Pinpoint the cell where the given text exists, returning its [X, Y] midpoint coordinate. 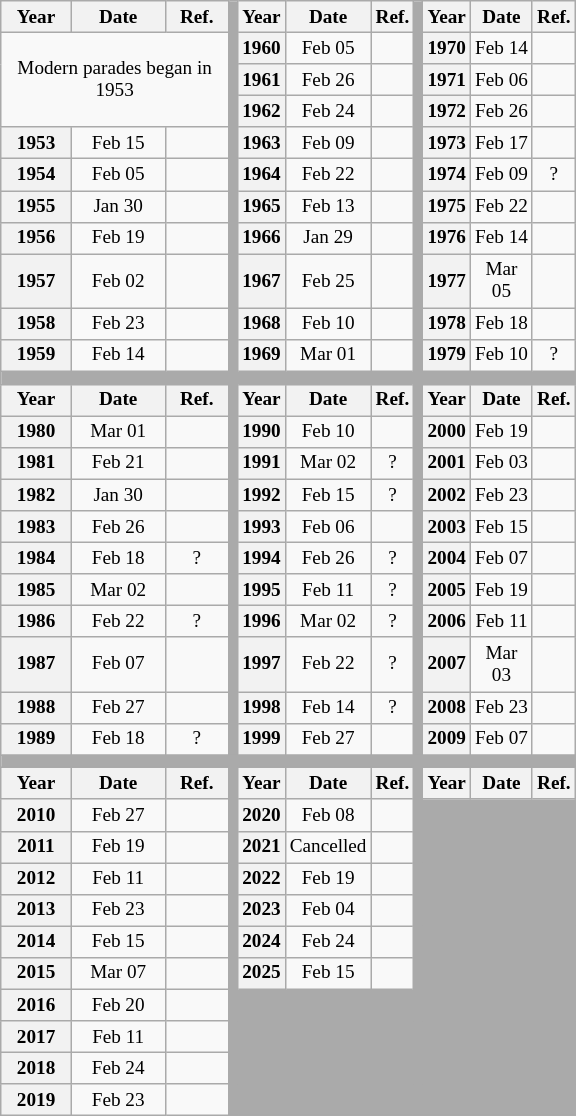
2009 [447, 739]
1973 [447, 143]
2020 [262, 815]
2005 [447, 590]
2016 [36, 1005]
2015 [36, 973]
2018 [36, 1068]
2000 [447, 432]
1997 [262, 664]
1999 [262, 739]
1987 [36, 664]
Mar 05 [501, 281]
1982 [36, 495]
1994 [262, 558]
Feb 04 [328, 910]
1985 [36, 590]
Modern parades began in 1953 [115, 80]
2022 [262, 879]
1977 [447, 281]
1971 [447, 80]
2013 [36, 910]
Feb 08 [328, 815]
1953 [36, 143]
1959 [36, 355]
2012 [36, 879]
1954 [36, 175]
1956 [36, 238]
1963 [262, 143]
Feb 25 [328, 281]
1978 [447, 324]
2003 [447, 527]
1972 [447, 111]
2021 [262, 847]
2025 [262, 973]
2004 [447, 558]
Feb 03 [501, 463]
Cancelled [328, 847]
2002 [447, 495]
2024 [262, 942]
1998 [262, 707]
1989 [36, 739]
1996 [262, 622]
1983 [36, 527]
Mar 07 [118, 973]
1979 [447, 355]
1962 [262, 111]
Feb 20 [118, 1005]
1966 [262, 238]
2010 [36, 815]
2014 [36, 942]
Feb 13 [328, 206]
1975 [447, 206]
1991 [262, 463]
1970 [447, 48]
1964 [262, 175]
1955 [36, 206]
2001 [447, 463]
1960 [262, 48]
1990 [262, 432]
1965 [262, 206]
Feb 21 [118, 463]
2011 [36, 847]
2007 [447, 664]
1968 [262, 324]
1980 [36, 432]
1993 [262, 527]
1992 [262, 495]
1981 [36, 463]
1958 [36, 324]
2017 [36, 1037]
1969 [262, 355]
2006 [447, 622]
Feb 02 [118, 281]
1988 [36, 707]
1986 [36, 622]
1976 [447, 238]
2019 [36, 1100]
1967 [262, 281]
Feb 17 [501, 143]
1957 [36, 281]
Mar 03 [501, 664]
1961 [262, 80]
2023 [262, 910]
2008 [447, 707]
1974 [447, 175]
1984 [36, 558]
1995 [262, 590]
Jan 29 [328, 238]
